Identify which cell holds the provided text, then report its (x, y) central coordinate. 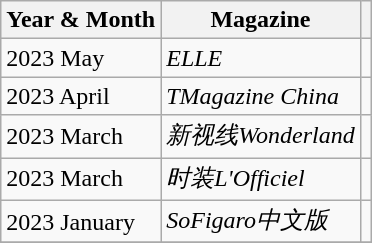
2023 May (81, 58)
Year & Month (81, 20)
ELLE (261, 58)
2023 April (81, 96)
SoFigaro中文版 (261, 222)
TMagazine China (261, 96)
时装L'Officiel (261, 180)
Magazine (261, 20)
新视线Wonderland (261, 136)
2023 January (81, 222)
